Identify which cell holds the provided text, then report its [x, y] central coordinate. 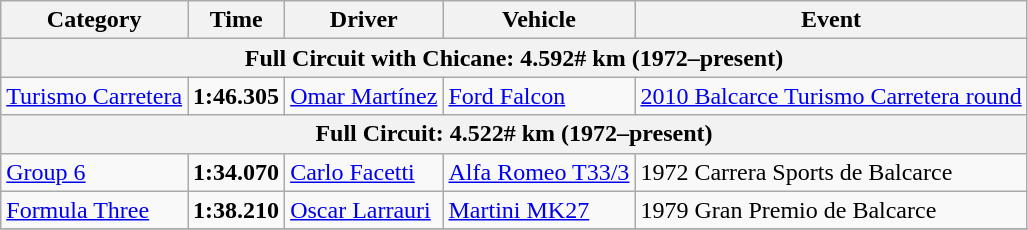
2010 Balcarce Turismo Carretera round [831, 96]
Vehicle [539, 20]
Driver [364, 20]
1972 Carrera Sports de Balcarce [831, 172]
Ford Falcon [539, 96]
Turismo Carretera [94, 96]
Martini MK27 [539, 210]
Event [831, 20]
Time [236, 20]
Full Circuit: 4.522# km (1972–present) [514, 134]
Category [94, 20]
Oscar Larrauri [364, 210]
Carlo Facetti [364, 172]
1:38.210 [236, 210]
Full Circuit with Chicane: 4.592# km (1972–present) [514, 58]
1:46.305 [236, 96]
Omar Martínez [364, 96]
1:34.070 [236, 172]
Alfa Romeo T33/3 [539, 172]
Formula Three [94, 210]
Group 6 [94, 172]
1979 Gran Premio de Balcarce [831, 210]
